From the cell containing the given text, extract its center point as (X, Y) coordinate. 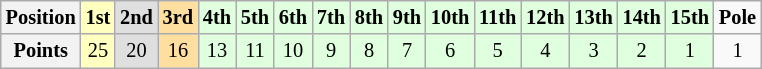
5 (498, 51)
9th (407, 17)
13th (593, 17)
3 (593, 51)
Pole (738, 17)
15th (690, 17)
9 (331, 51)
7th (331, 17)
10 (293, 51)
4th (217, 17)
16 (178, 51)
5th (255, 17)
20 (136, 51)
1st (98, 17)
8 (369, 51)
14th (642, 17)
25 (98, 51)
Points (41, 51)
2 (642, 51)
6th (293, 17)
13 (217, 51)
11 (255, 51)
Position (41, 17)
3rd (178, 17)
10th (450, 17)
6 (450, 51)
11th (498, 17)
2nd (136, 17)
8th (369, 17)
7 (407, 51)
12th (545, 17)
4 (545, 51)
